Capture the cell that displays the provided text and extract its (X, Y) central coordinate. 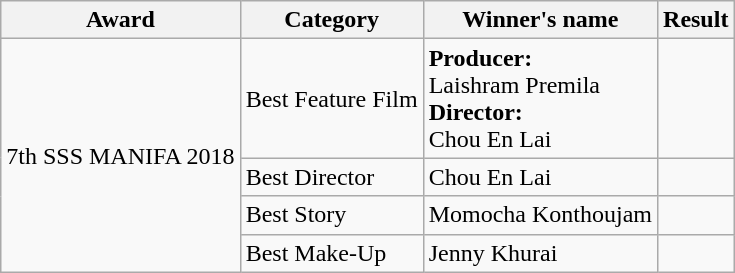
Momocha Konthoujam (540, 215)
Category (332, 20)
Result (696, 20)
Best Story (332, 215)
Award (120, 20)
Chou En Lai (540, 177)
Winner's name (540, 20)
Best Feature Film (332, 98)
Jenny Khurai (540, 253)
Best Make-Up (332, 253)
Producer:Laishram PremilaDirector:Chou En Lai (540, 98)
7th SSS MANIFA 2018 (120, 156)
Best Director (332, 177)
